For the text-containing cell, return its midpoint in (x, y) coordinate format. 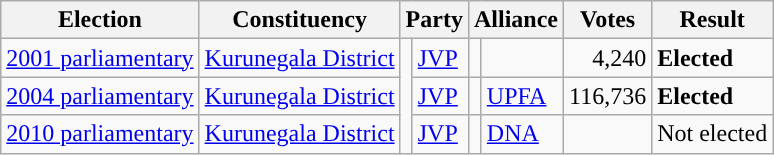
Constituency (300, 20)
116,736 (608, 96)
DNA (522, 134)
2004 parliamentary (100, 96)
Party (434, 20)
Not elected (712, 134)
Votes (608, 20)
Result (712, 20)
2010 parliamentary (100, 134)
4,240 (608, 58)
2001 parliamentary (100, 58)
Election (100, 20)
UPFA (522, 96)
Alliance (516, 20)
